Capture the cell that displays the provided text and extract its (X, Y) central coordinate. 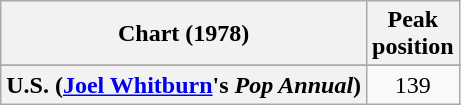
139 (413, 85)
Peakposition (413, 34)
Chart (1978) (184, 34)
U.S. (Joel Whitburn's Pop Annual) (184, 85)
